Detect which cell encompasses the target text, then output its (X, Y) center coordinate. 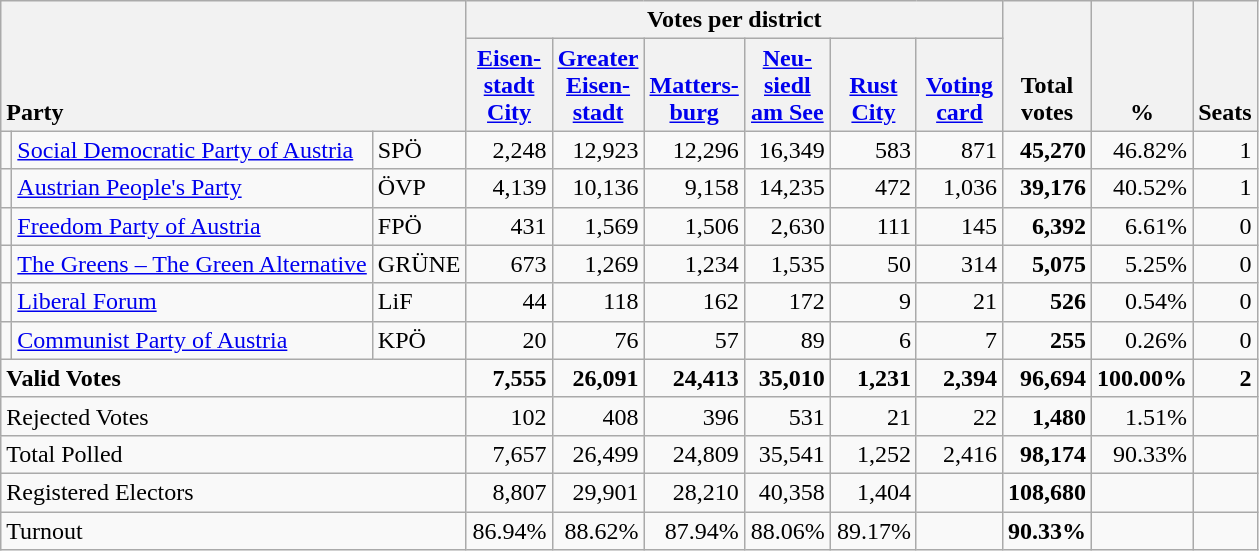
88.62% (598, 531)
1,234 (694, 264)
45,270 (1048, 150)
255 (1048, 340)
88.06% (787, 531)
531 (787, 416)
472 (873, 188)
Totalvotes (1048, 66)
172 (787, 302)
GreaterEisen-stadt (598, 85)
98,174 (1048, 454)
RustCity (873, 85)
Matters-burg (694, 85)
SPÖ (419, 150)
89 (787, 340)
673 (509, 264)
408 (598, 416)
Votingcard (959, 85)
Registered Electors (234, 492)
Votes per district (734, 20)
2,394 (959, 378)
GRÜNE (419, 264)
89.17% (873, 531)
ÖVP (419, 188)
96,694 (1048, 378)
KPÖ (419, 340)
9 (873, 302)
50 (873, 264)
46.82% (1142, 150)
35,541 (787, 454)
24,413 (694, 378)
14,235 (787, 188)
57 (694, 340)
7,555 (509, 378)
29,901 (598, 492)
145 (959, 226)
1,404 (873, 492)
431 (509, 226)
9,158 (694, 188)
Valid Votes (234, 378)
583 (873, 150)
5,075 (1048, 264)
6,392 (1048, 226)
1,480 (1048, 416)
26,091 (598, 378)
39,176 (1048, 188)
% (1142, 66)
5.25% (1142, 264)
Social Democratic Party of Austria (192, 150)
Freedom Party of Austria (192, 226)
526 (1048, 302)
22 (959, 416)
FPÖ (419, 226)
20 (509, 340)
8,807 (509, 492)
16,349 (787, 150)
Liberal Forum (192, 302)
314 (959, 264)
40,358 (787, 492)
871 (959, 150)
2,416 (959, 454)
12,923 (598, 150)
24,809 (694, 454)
0.54% (1142, 302)
87.94% (694, 531)
396 (694, 416)
1,036 (959, 188)
Seats (1225, 66)
1,252 (873, 454)
44 (509, 302)
1,535 (787, 264)
2,630 (787, 226)
1.51% (1142, 416)
12,296 (694, 150)
111 (873, 226)
86.94% (509, 531)
7 (959, 340)
Eisen-stadtCity (509, 85)
6 (873, 340)
Rejected Votes (234, 416)
Total Polled (234, 454)
35,010 (787, 378)
108,680 (1048, 492)
7,657 (509, 454)
2,248 (509, 150)
Party (234, 66)
118 (598, 302)
102 (509, 416)
Turnout (234, 531)
6.61% (1142, 226)
162 (694, 302)
Communist Party of Austria (192, 340)
1,269 (598, 264)
28,210 (694, 492)
The Greens – The Green Alternative (192, 264)
100.00% (1142, 378)
76 (598, 340)
Neu-siedlam See (787, 85)
1,231 (873, 378)
1,506 (694, 226)
40.52% (1142, 188)
26,499 (598, 454)
Austrian People's Party (192, 188)
1,569 (598, 226)
0.26% (1142, 340)
LiF (419, 302)
2 (1225, 378)
10,136 (598, 188)
4,139 (509, 188)
